Search for the cell housing the specified text and yield its (X, Y) center coordinate. 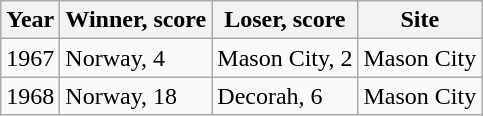
Mason City, 2 (285, 58)
1968 (30, 96)
Winner, score (136, 20)
Site (420, 20)
Decorah, 6 (285, 96)
Year (30, 20)
1967 (30, 58)
Norway, 4 (136, 58)
Norway, 18 (136, 96)
Loser, score (285, 20)
